Pinpoint the cell where the given text exists, returning its [x, y] midpoint coordinate. 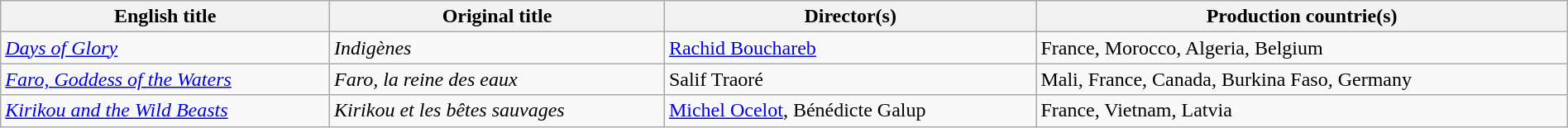
France, Vietnam, Latvia [1302, 111]
Production countrie(s) [1302, 17]
Days of Glory [165, 48]
English title [165, 17]
Faro, la reine des eaux [498, 79]
Original title [498, 17]
Mali, France, Canada, Burkina Faso, Germany [1302, 79]
Kirikou and the Wild Beasts [165, 111]
Rachid Bouchareb [850, 48]
Salif Traoré [850, 79]
Indigènes [498, 48]
Kirikou et les bêtes sauvages [498, 111]
Michel Ocelot, Bénédicte Galup [850, 111]
France, Morocco, Algeria, Belgium [1302, 48]
Faro, Goddess of the Waters [165, 79]
Director(s) [850, 17]
